Return the (x, y) coordinate for the center point of the cell that contains the specified text.  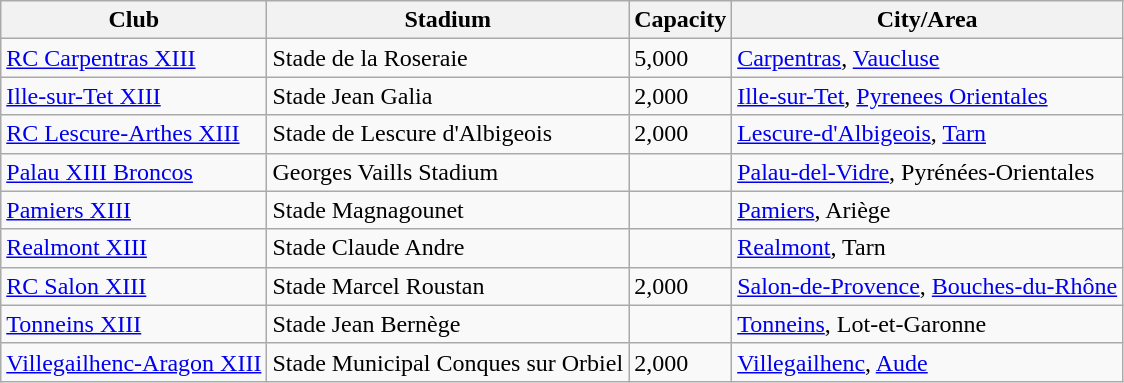
Stade Magnagounet (448, 210)
Pamiers XIII (134, 210)
Palau-del-Vidre, Pyrénées-Orientales (928, 172)
Stade Municipal Conques sur Orbiel (448, 362)
Stade Jean Galia (448, 96)
Villegailhenc-Aragon XIII (134, 362)
Stade Marcel Roustan (448, 286)
Stade de Lescure d'Albigeois (448, 134)
Georges Vaills Stadium (448, 172)
RC Carpentras XIII (134, 58)
Stade Jean Bernège (448, 324)
Stade de la Roseraie (448, 58)
Tonneins XIII (134, 324)
Villegailhenc, Aude (928, 362)
Salon-de-Provence, Bouches-du-Rhône (928, 286)
Lescure-d'Albigeois, Tarn (928, 134)
Ille-sur-Tet XIII (134, 96)
Stade Claude Andre (448, 248)
Palau XIII Broncos (134, 172)
Carpentras, Vaucluse (928, 58)
Tonneins, Lot-et-Garonne (928, 324)
Stadium (448, 20)
Realmont, Tarn (928, 248)
Ille-sur-Tet, Pyrenees Orientales (928, 96)
Club (134, 20)
RC Salon XIII (134, 286)
Capacity (680, 20)
Realmont XIII (134, 248)
RC Lescure-Arthes XIII (134, 134)
5,000 (680, 58)
City/Area (928, 20)
Pamiers, Ariège (928, 210)
